Output the (x, y) coordinate of the center of the cell containing the given text.  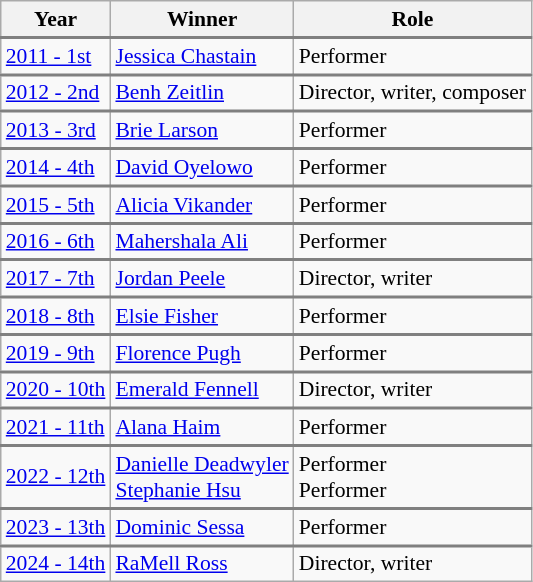
Dominic Sessa (202, 528)
Florence Pugh (202, 354)
2018 - 8th (56, 316)
Elsie Fisher (202, 316)
RaMell Ross (202, 564)
Jordan Peele (202, 278)
Alana Haim (202, 428)
2022 - 12th (56, 478)
Brie Larson (202, 130)
Alicia Vikander (202, 204)
2019 - 9th (56, 354)
David Oyelowo (202, 168)
Jessica Chastain (202, 56)
Role (412, 19)
2017 - 7th (56, 278)
Emerald Fennell (202, 390)
2016 - 6th (56, 242)
2011 - 1st (56, 56)
Director, writer, composer (412, 94)
PerformerPerformer (412, 478)
2013 - 3rd (56, 130)
2012 - 2nd (56, 94)
2023 - 13th (56, 528)
2024 - 14th (56, 564)
Mahershala Ali (202, 242)
2020 - 10th (56, 390)
Year (56, 19)
Winner (202, 19)
2015 - 5th (56, 204)
2021 - 11th (56, 428)
2014 - 4th (56, 168)
Benh Zeitlin (202, 94)
Danielle DeadwylerStephanie Hsu (202, 478)
